Locate the cell with the specified text and output its (X, Y) center coordinate. 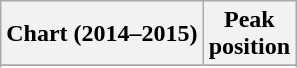
Peak position (249, 34)
Chart (2014–2015) (102, 34)
